Search for the cell housing the specified text and yield its [X, Y] center coordinate. 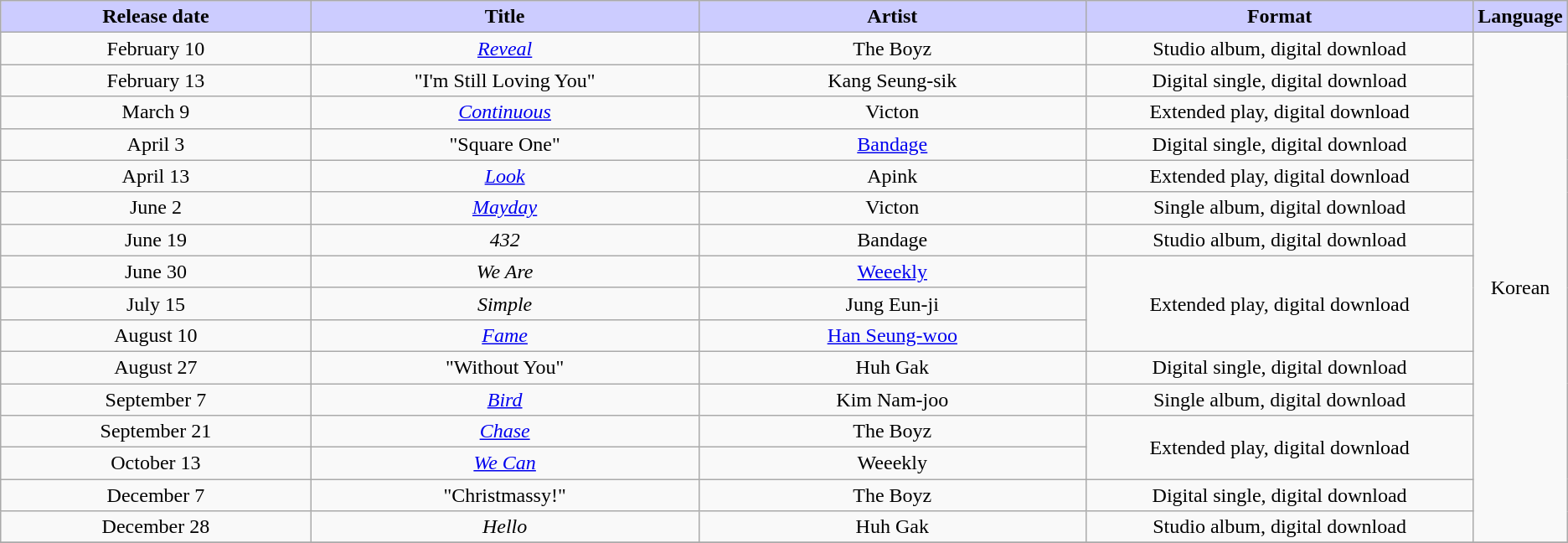
We Can [504, 463]
Han Seung-woo [892, 335]
July 15 [156, 303]
Kang Seung-sik [892, 80]
Chase [504, 432]
Mayday [504, 208]
Kim Nam-joo [892, 400]
February 10 [156, 49]
August 10 [156, 335]
June 19 [156, 240]
Fame [504, 335]
Continuous [504, 112]
June 30 [156, 271]
Korean [1520, 288]
September 7 [156, 400]
Title [504, 17]
Simple [504, 303]
June 2 [156, 208]
February 13 [156, 80]
Reveal [504, 49]
April 13 [156, 176]
"Square One" [504, 144]
April 3 [156, 144]
Artist [892, 17]
Bird [504, 400]
Look [504, 176]
432 [504, 240]
Release date [156, 17]
Hello [504, 527]
We Are [504, 271]
December 7 [156, 495]
September 21 [156, 432]
"Christmassy!" [504, 495]
Apink [892, 176]
Jung Eun-ji [892, 303]
"Without You" [504, 367]
August 27 [156, 367]
Language [1520, 17]
"I'm Still Loving You" [504, 80]
Format [1279, 17]
March 9 [156, 112]
October 13 [156, 463]
December 28 [156, 527]
